Scan for the cell matching the given text and deliver its (x, y) coordinate at center. 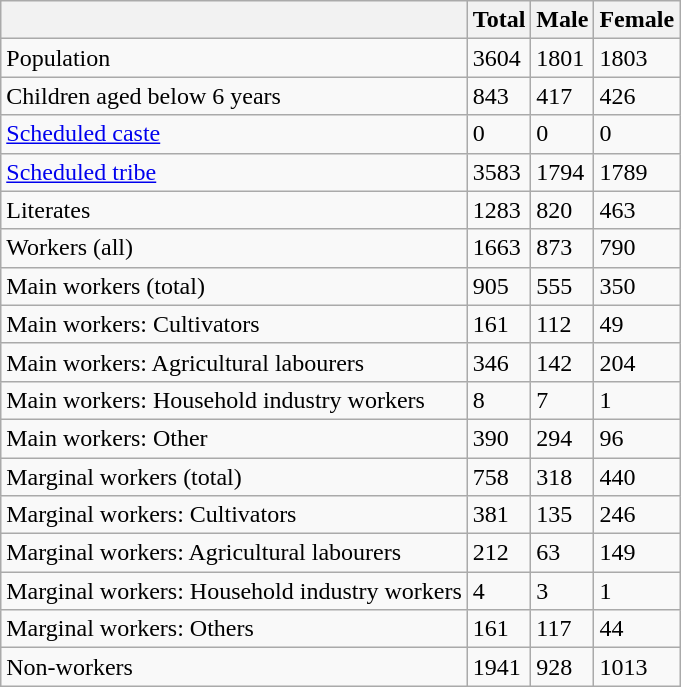
Population (234, 58)
1789 (637, 172)
463 (637, 210)
440 (637, 477)
1283 (499, 210)
Female (637, 20)
Children aged below 6 years (234, 96)
Scheduled tribe (234, 172)
790 (637, 248)
905 (499, 286)
Marginal workers: Agricultural labourers (234, 553)
820 (562, 210)
1801 (562, 58)
135 (562, 515)
96 (637, 438)
8 (499, 400)
Marginal workers (total) (234, 477)
426 (637, 96)
49 (637, 324)
555 (562, 286)
149 (637, 553)
294 (562, 438)
1941 (499, 667)
3604 (499, 58)
112 (562, 324)
204 (637, 362)
928 (562, 667)
1013 (637, 667)
Literates (234, 210)
1663 (499, 248)
Main workers (total) (234, 286)
318 (562, 477)
Main workers: Other (234, 438)
117 (562, 629)
1794 (562, 172)
381 (499, 515)
Scheduled caste (234, 134)
Marginal workers: Household industry workers (234, 591)
Non-workers (234, 667)
1803 (637, 58)
Main workers: Household industry workers (234, 400)
Total (499, 20)
843 (499, 96)
417 (562, 96)
44 (637, 629)
212 (499, 553)
7 (562, 400)
873 (562, 248)
3583 (499, 172)
246 (637, 515)
758 (499, 477)
Main workers: Agricultural labourers (234, 362)
Main workers: Cultivators (234, 324)
350 (637, 286)
390 (499, 438)
Marginal workers: Cultivators (234, 515)
Workers (all) (234, 248)
4 (499, 591)
3 (562, 591)
346 (499, 362)
Male (562, 20)
142 (562, 362)
63 (562, 553)
Marginal workers: Others (234, 629)
